Locate the cell with the specified text and output its (x, y) center coordinate. 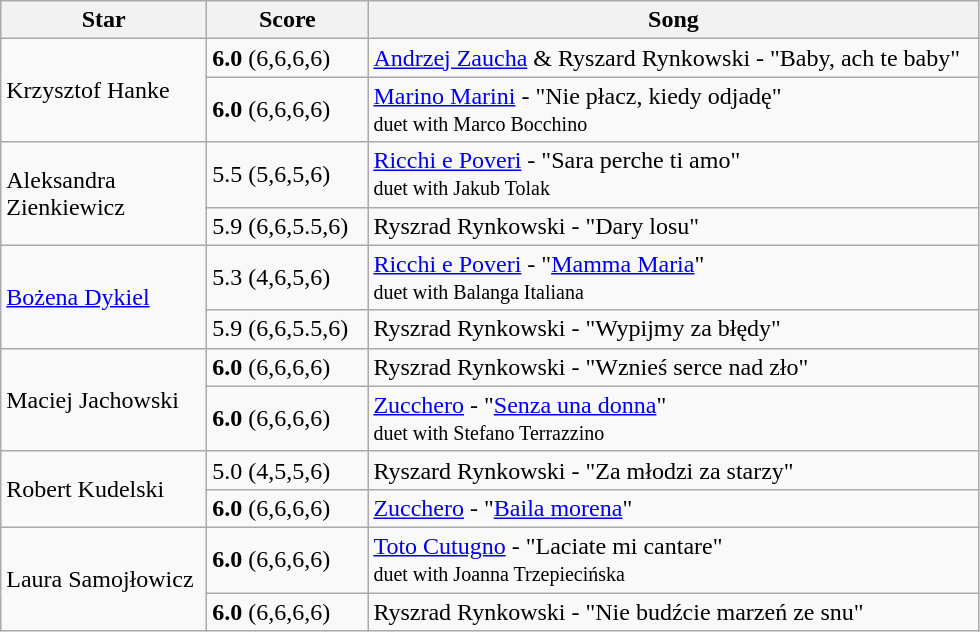
Ryszrad Rynkowski - "Wypijmy za błędy" (674, 329)
Toto Cutugno - "Laciate mi cantare" duet with Joanna Trzepiecińska (674, 560)
Zucchero - "Baila morena" (674, 508)
Robert Kudelski (104, 489)
Ryszrad Rynkowski - "Nie budźcie marzeń ze snu" (674, 611)
Ryszrad Rynkowski - "Dary losu" (674, 226)
Star (104, 20)
5.3 (4,6,5,6) (288, 278)
Score (288, 20)
Ricchi e Poveri - "Mamma Maria" duet with Balanga Italiana (674, 278)
Marino Marini - "Nie płacz, kiedy odjadę" duet with Marco Bocchino (674, 110)
Laura Samojłowicz (104, 578)
Ryszard Rynkowski - "Za młodzi za starzy" (674, 470)
Krzysztof Hanke (104, 90)
Ryszrad Rynkowski - "Wznieś serce nad zło" (674, 367)
Ricchi e Poveri - "Sara perche ti amo" duet with Jakub Tolak (674, 174)
Aleksandra Zienkiewicz (104, 194)
5.0 (4,5,5,6) (288, 470)
Bożena Dykiel (104, 296)
Andrzej Zaucha & Ryszard Rynkowski - "Baby, ach te baby" (674, 58)
Zucchero - "Senza una donna" duet with Stefano Terrazzino (674, 418)
5.5 (5,6,5,6) (288, 174)
Maciej Jachowski (104, 400)
Song (674, 20)
